Scan for the cell matching the given text and deliver its (X, Y) coordinate at center. 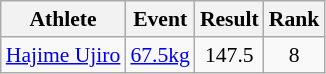
Athlete (64, 19)
Hajime Ujiro (64, 55)
8 (294, 55)
147.5 (230, 55)
Rank (294, 19)
Event (160, 19)
Result (230, 19)
67.5kg (160, 55)
